Locate the cell with the specified text and output its (X, Y) center coordinate. 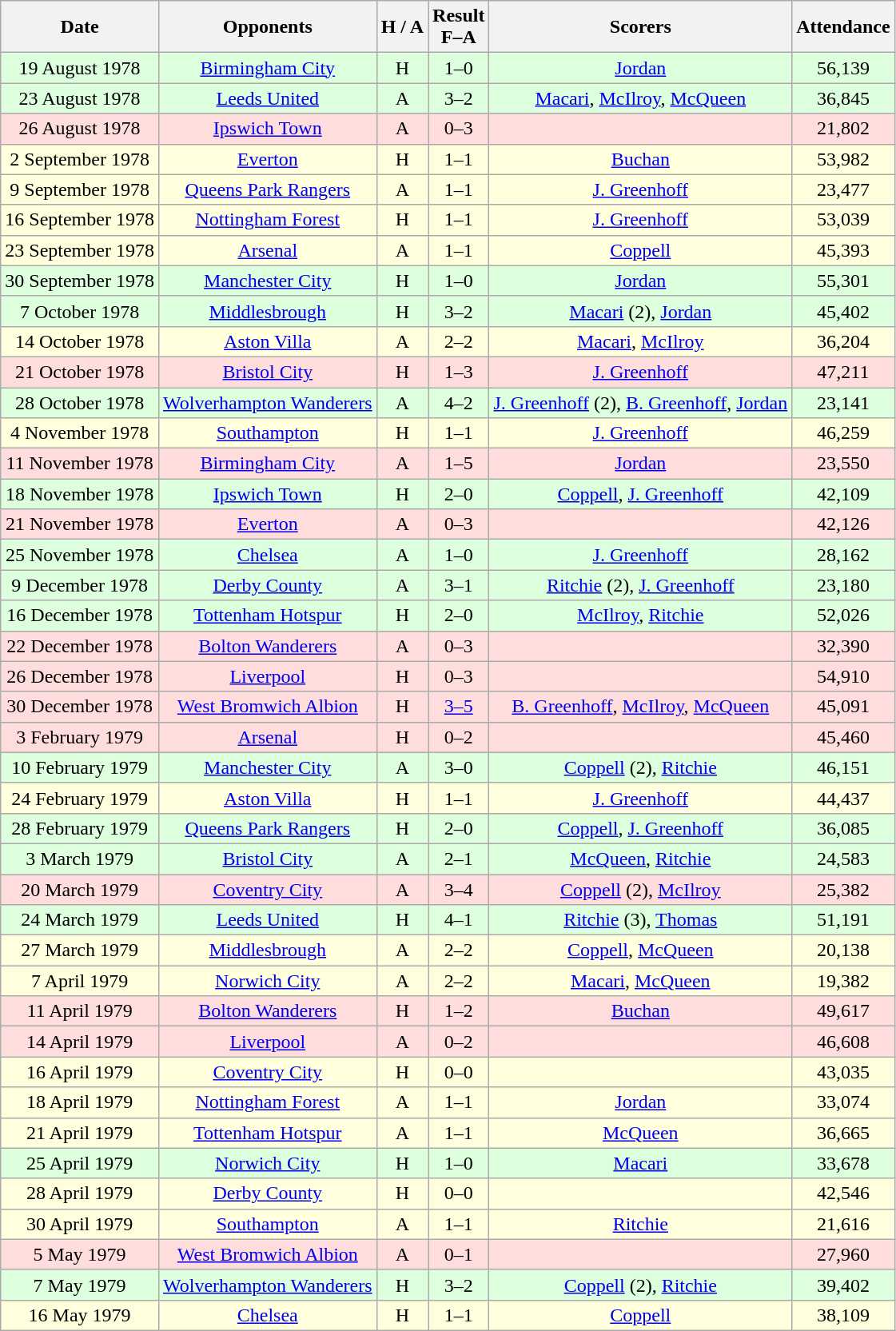
2–1 (459, 859)
23,477 (843, 189)
27,960 (843, 1254)
16 May 1979 (80, 1315)
51,191 (843, 920)
19 August 1978 (80, 68)
Macari, McIlroy (641, 341)
36,085 (843, 828)
5 May 1979 (80, 1254)
1–3 (459, 372)
Ritchie (641, 1224)
21,616 (843, 1224)
30 September 1978 (80, 281)
0–1 (459, 1254)
28 February 1979 (80, 828)
22 December 1978 (80, 646)
36,845 (843, 98)
9 September 1978 (80, 189)
43,035 (843, 1072)
25,382 (843, 890)
33,678 (843, 1163)
4–1 (459, 920)
2 September 1978 (80, 159)
McQueen, Ritchie (641, 859)
23 September 1978 (80, 250)
18 April 1979 (80, 1102)
3 February 1979 (80, 737)
25 April 1979 (80, 1163)
14 April 1979 (80, 1042)
30 December 1978 (80, 707)
9 December 1978 (80, 585)
45,393 (843, 250)
16 December 1978 (80, 616)
7 October 1978 (80, 311)
28 April 1979 (80, 1194)
24,583 (843, 859)
28,162 (843, 555)
H / A (402, 27)
45,091 (843, 707)
23,141 (843, 402)
45,402 (843, 311)
56,139 (843, 68)
1–5 (459, 464)
Coppell (2), McIlroy (641, 890)
ResultF–A (459, 27)
McIlroy, Ritchie (641, 616)
20 March 1979 (80, 890)
4 November 1978 (80, 433)
23,550 (843, 464)
7 April 1979 (80, 981)
46,259 (843, 433)
1–2 (459, 1011)
J. Greenhoff (2), B. Greenhoff, Jordan (641, 402)
18 November 1978 (80, 494)
Macari, McQueen (641, 981)
3–0 (459, 767)
3–4 (459, 890)
21 November 1978 (80, 524)
Attendance (843, 27)
16 April 1979 (80, 1072)
21 April 1979 (80, 1133)
42,546 (843, 1194)
46,151 (843, 767)
14 October 1978 (80, 341)
53,982 (843, 159)
24 February 1979 (80, 798)
4–2 (459, 402)
19,382 (843, 981)
54,910 (843, 676)
25 November 1978 (80, 555)
36,204 (843, 341)
39,402 (843, 1285)
Coppell, McQueen (641, 950)
32,390 (843, 646)
7 May 1979 (80, 1285)
49,617 (843, 1011)
24 March 1979 (80, 920)
10 February 1979 (80, 767)
45,460 (843, 737)
55,301 (843, 281)
38,109 (843, 1315)
26 August 1978 (80, 129)
Opponents (267, 27)
36,665 (843, 1133)
27 March 1979 (80, 950)
Macari (2), Jordan (641, 311)
McQueen (641, 1133)
3 March 1979 (80, 859)
53,039 (843, 220)
Scorers (641, 27)
42,126 (843, 524)
33,074 (843, 1102)
23 August 1978 (80, 98)
26 December 1978 (80, 676)
Date (80, 27)
46,608 (843, 1042)
Ritchie (2), J. Greenhoff (641, 585)
47,211 (843, 372)
42,109 (843, 494)
20,138 (843, 950)
16 September 1978 (80, 220)
B. Greenhoff, McIlroy, McQueen (641, 707)
Macari, McIlroy, McQueen (641, 98)
Ritchie (3), Thomas (641, 920)
23,180 (843, 585)
11 April 1979 (80, 1011)
44,437 (843, 798)
21 October 1978 (80, 372)
11 November 1978 (80, 464)
Macari (641, 1163)
52,026 (843, 616)
3–1 (459, 585)
21,802 (843, 129)
28 October 1978 (80, 402)
3–5 (459, 707)
30 April 1979 (80, 1224)
